Find where the given text appears and provide that cell's center as (x, y) coordinate. 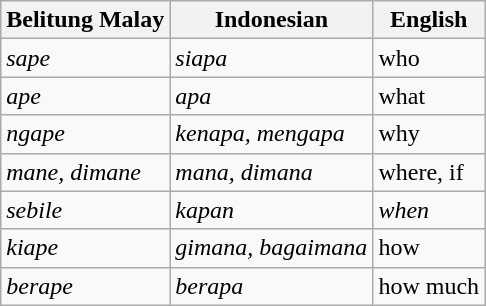
berapa (272, 286)
sape (86, 58)
how (429, 248)
ngape (86, 134)
apa (272, 96)
kapan (272, 210)
when (429, 210)
gimana, bagaimana (272, 248)
where, if (429, 172)
mana, dimana (272, 172)
how much (429, 286)
Indonesian (272, 20)
what (429, 96)
mane, dimane (86, 172)
ape (86, 96)
who (429, 58)
kiape (86, 248)
kenapa, mengapa (272, 134)
Belitung Malay (86, 20)
berape (86, 286)
siapa (272, 58)
sebile (86, 210)
why (429, 134)
English (429, 20)
